Search for the cell housing the specified text and yield its [x, y] center coordinate. 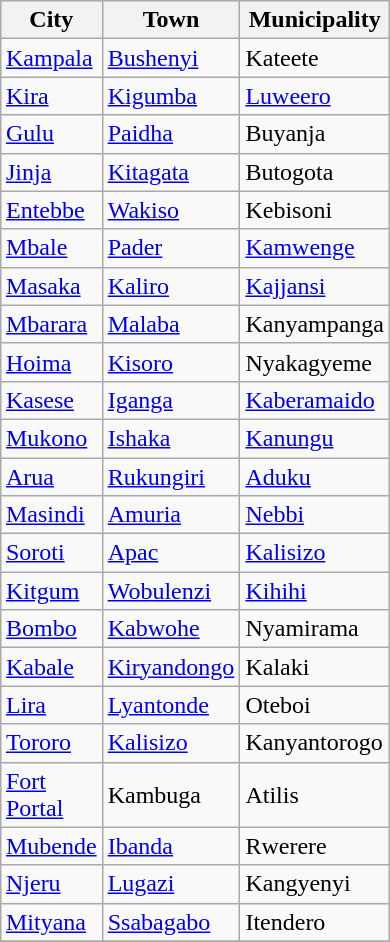
Ssabagabo [171, 922]
Kabwohe [171, 629]
Mbale [51, 248]
Kaliro [171, 286]
Kaberamaido [315, 400]
Kampala [51, 58]
Mityana [51, 922]
Luweero [315, 96]
Kambuga [171, 794]
Kanyantorogo [315, 743]
Wakiso [171, 210]
Pader [171, 248]
Soroti [51, 553]
Kitagata [171, 172]
Arua [51, 477]
Municipality [315, 20]
Town [171, 20]
Hoima [51, 362]
Kanungu [315, 438]
Paidha [171, 134]
Nyakagyeme [315, 362]
Njeru [51, 884]
Nyamirama [315, 629]
Buyanja [315, 134]
Kitgum [51, 591]
Gulu [51, 134]
Kalaki [315, 667]
Masaka [51, 286]
Apac [171, 553]
Butogota [315, 172]
Mubende [51, 846]
Tororo [51, 743]
Bushenyi [171, 58]
Kigumba [171, 96]
Rwerere [315, 846]
Mukono [51, 438]
Malaba [171, 324]
City [51, 20]
Kihihi [315, 591]
Iganga [171, 400]
Kira [51, 96]
Kangyenyi [315, 884]
Kabale [51, 667]
Kateete [315, 58]
Fort Portal [51, 794]
Lira [51, 705]
Atilis [315, 794]
Wobulenzi [171, 591]
Rukungiri [171, 477]
Masindi [51, 515]
Bombo [51, 629]
Lugazi [171, 884]
Kebisoni [315, 210]
Ishaka [171, 438]
Kasese [51, 400]
Kanyampanga [315, 324]
Entebbe [51, 210]
Kiryandongo [171, 667]
Kajjansi [315, 286]
Itendero [315, 922]
Mbarara [51, 324]
Jinja [51, 172]
Kamwenge [315, 248]
Lyantonde [171, 705]
Ibanda [171, 846]
Aduku [315, 477]
Oteboi [315, 705]
Kisoro [171, 362]
Amuria [171, 515]
Nebbi [315, 515]
